From the cell containing the given text, extract its center point as [x, y] coordinate. 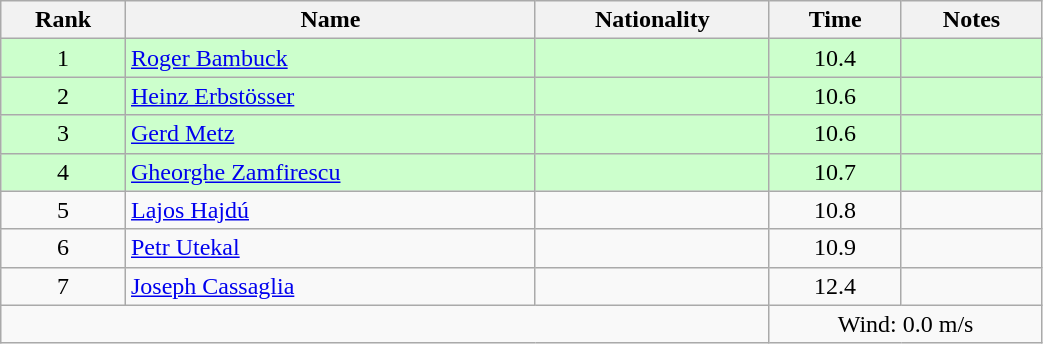
Rank [64, 20]
10.4 [835, 58]
Wind: 0.0 m/s [906, 324]
Heinz Erbstösser [330, 96]
Name [330, 20]
1 [64, 58]
Roger Bambuck [330, 58]
10.7 [835, 172]
12.4 [835, 286]
5 [64, 210]
3 [64, 134]
Time [835, 20]
7 [64, 286]
Gerd Metz [330, 134]
6 [64, 248]
Petr Utekal [330, 248]
2 [64, 96]
Notes [972, 20]
Nationality [652, 20]
4 [64, 172]
Lajos Hajdú [330, 210]
Joseph Cassaglia [330, 286]
10.9 [835, 248]
Gheorghe Zamfirescu [330, 172]
10.8 [835, 210]
